Detect which cell encompasses the target text, then output its [X, Y] center coordinate. 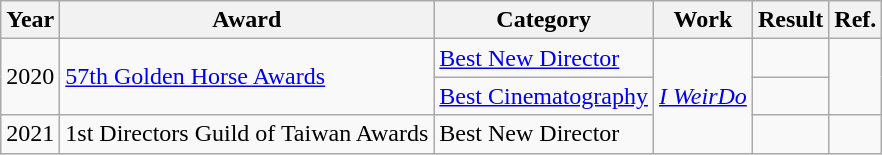
2020 [30, 77]
57th Golden Horse Awards [247, 77]
2021 [30, 134]
Work [704, 20]
I WeirDo [704, 96]
Best Cinematography [544, 96]
Ref. [856, 20]
Category [544, 20]
Year [30, 20]
Result [790, 20]
1st Directors Guild of Taiwan Awards [247, 134]
Award [247, 20]
